For the text-containing cell, return its midpoint in (X, Y) coordinate format. 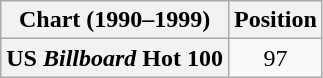
Chart (1990–1999) (115, 20)
97 (276, 58)
US Billboard Hot 100 (115, 58)
Position (276, 20)
